Detect which cell encompasses the target text, then output its (X, Y) center coordinate. 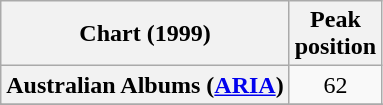
Australian Albums (ARIA) (145, 85)
Peakposition (335, 34)
62 (335, 85)
Chart (1999) (145, 34)
